Scan for the cell matching the given text and deliver its [X, Y] coordinate at center. 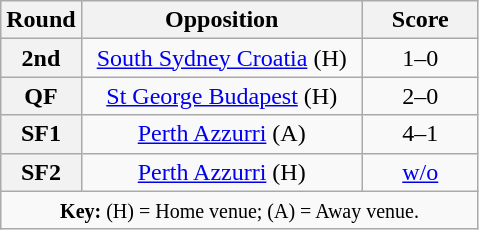
Key: (H) = Home venue; (A) = Away venue. [240, 210]
St George Budapest (H) [222, 96]
SF2 [41, 172]
1–0 [420, 58]
Opposition [222, 20]
4–1 [420, 134]
2–0 [420, 96]
Score [420, 20]
SF1 [41, 134]
Round [41, 20]
Perth Azzurri (H) [222, 172]
QF [41, 96]
w/o [420, 172]
2nd [41, 58]
South Sydney Croatia (H) [222, 58]
Perth Azzurri (A) [222, 134]
